Locate the cell with the specified text and output its (x, y) center coordinate. 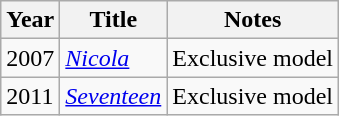
Notes (253, 20)
Seventeen (114, 96)
2007 (30, 58)
Nicola (114, 58)
Year (30, 20)
Title (114, 20)
2011 (30, 96)
